Determine the [X, Y] coordinate at the center of the cell enclosing the given text.  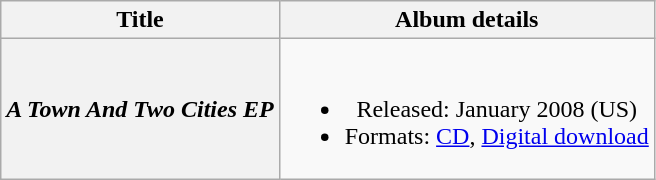
Released: January 2008 (US)Formats: CD, Digital download [466, 109]
A Town And Two Cities EP [140, 109]
Album details [466, 20]
Title [140, 20]
